Output the [X, Y] coordinate of the center of the cell containing the given text.  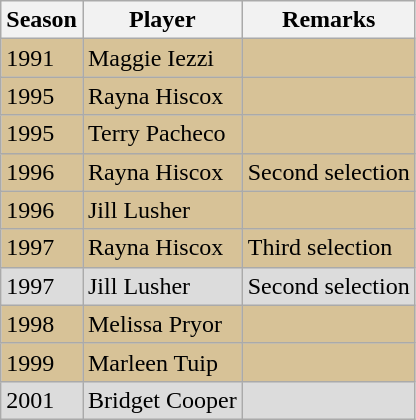
Marleen Tuip [162, 362]
Season [42, 20]
Terry Pacheco [162, 134]
1999 [42, 362]
2001 [42, 400]
1998 [42, 324]
Remarks [328, 20]
Maggie Iezzi [162, 58]
1991 [42, 58]
Melissa Pryor [162, 324]
Third selection [328, 248]
Player [162, 20]
Bridget Cooper [162, 400]
